For the text-containing cell, return its midpoint in [X, Y] coordinate format. 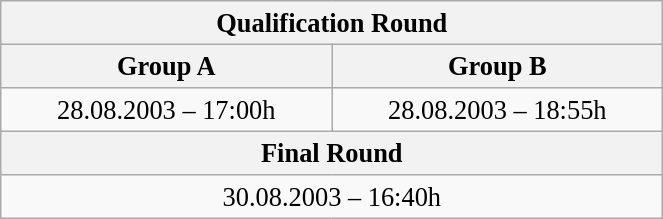
Final Round [332, 153]
30.08.2003 – 16:40h [332, 197]
28.08.2003 – 18:55h [498, 109]
Group B [498, 66]
28.08.2003 – 17:00h [166, 109]
Group A [166, 66]
Qualification Round [332, 22]
